Scan for the cell matching the given text and deliver its [x, y] coordinate at center. 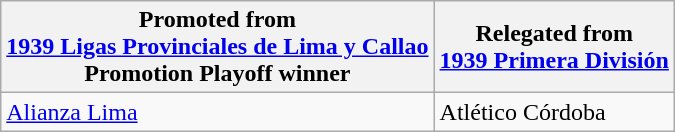
Alianza Lima [218, 112]
Atlético Córdoba [554, 112]
Relegated from1939 Primera División [554, 47]
Promoted from1939 Ligas Provinciales de Lima y CallaoPromotion Playoff winner [218, 47]
